Capture the cell that displays the provided text and extract its (X, Y) central coordinate. 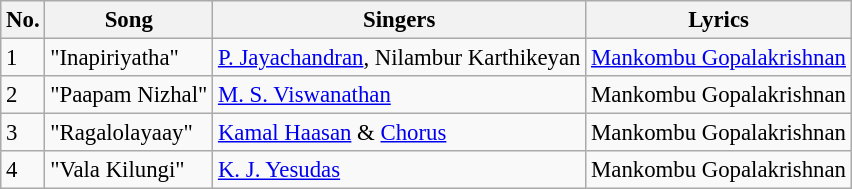
M. S. Viswanathan (400, 95)
"Inapiriyatha" (129, 58)
Lyrics (719, 20)
1 (23, 58)
4 (23, 170)
"Ragalolayaay" (129, 133)
K. J. Yesudas (400, 170)
"Vala Kilungi" (129, 170)
Kamal Haasan & Chorus (400, 133)
"Paapam Nizhal" (129, 95)
P. Jayachandran, Nilambur Karthikeyan (400, 58)
Singers (400, 20)
No. (23, 20)
2 (23, 95)
3 (23, 133)
Song (129, 20)
